Capture the cell that displays the provided text and extract its [X, Y] central coordinate. 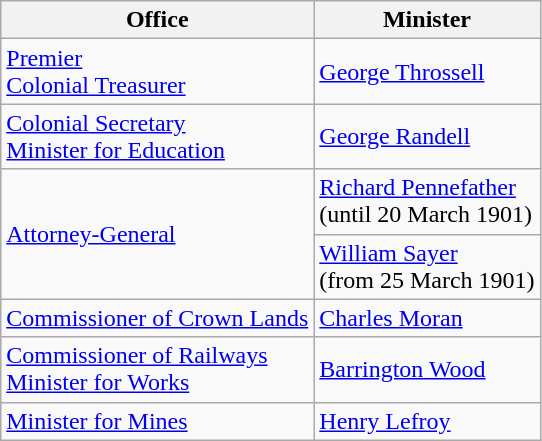
Minister for Mines [158, 421]
Office [158, 20]
Henry Lefroy [427, 421]
Attorney-General [158, 234]
George Randell [427, 136]
Commissioner of Crown Lands [158, 318]
William Sayer(from 25 March 1901) [427, 266]
Colonial Secretary Minister for Education [158, 136]
Richard Pennefather(until 20 March 1901) [427, 202]
Minister [427, 20]
Premier Colonial Treasurer [158, 72]
Barrington Wood [427, 370]
George Throssell [427, 72]
Charles Moran [427, 318]
Commissioner of Railways Minister for Works [158, 370]
